Detect which cell encompasses the target text, then output its [x, y] center coordinate. 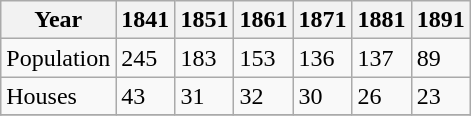
1861 [264, 20]
Houses [58, 96]
Year [58, 20]
Population [58, 58]
245 [146, 58]
1881 [382, 20]
136 [322, 58]
32 [264, 96]
30 [322, 96]
1851 [204, 20]
31 [204, 96]
43 [146, 96]
1891 [440, 20]
1841 [146, 20]
26 [382, 96]
23 [440, 96]
137 [382, 58]
153 [264, 58]
89 [440, 58]
183 [204, 58]
1871 [322, 20]
